Detect which cell encompasses the target text, then output its [x, y] center coordinate. 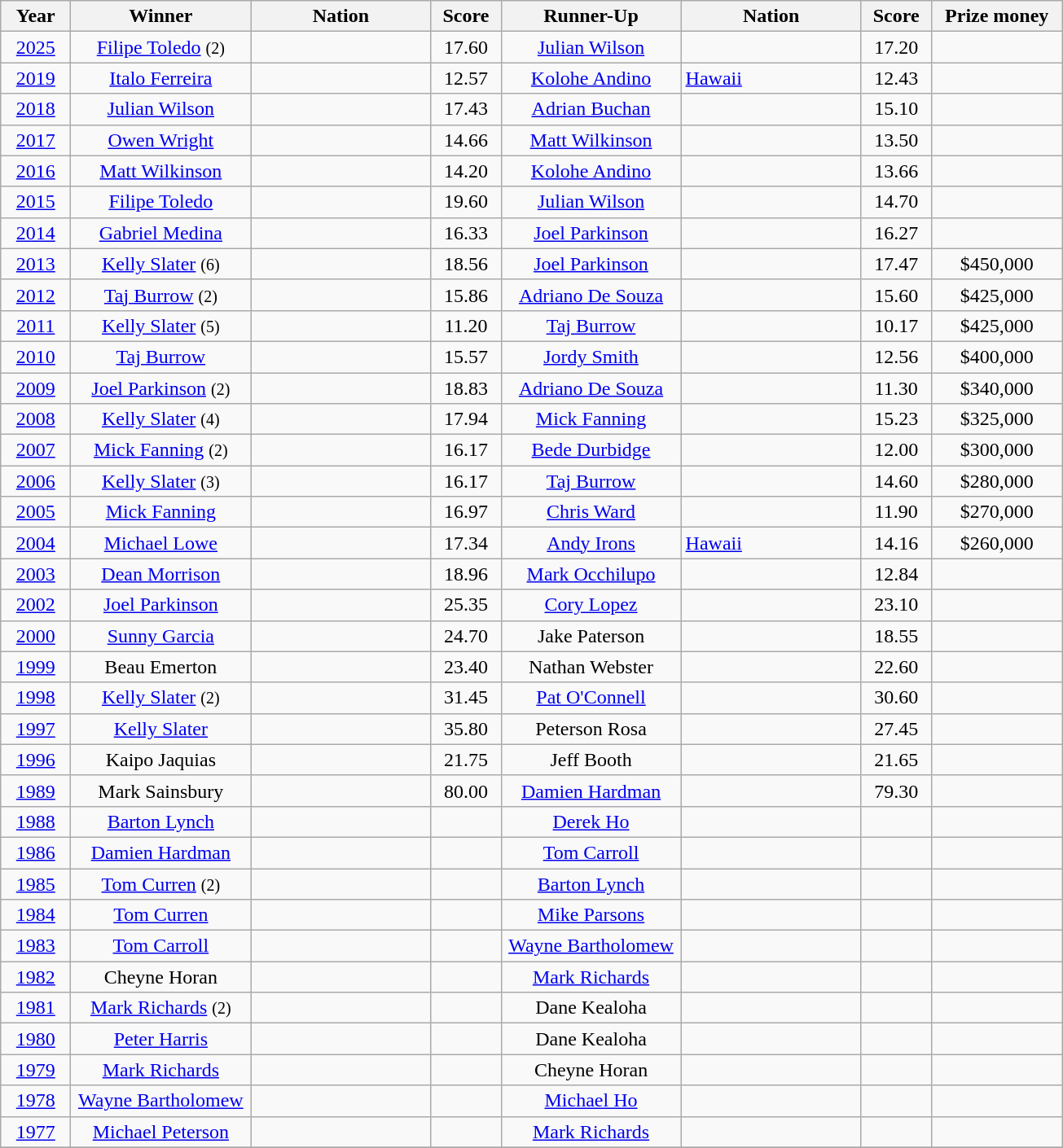
16.97 [466, 512]
Mick Fanning (2) [161, 450]
2015 [36, 202]
15.60 [896, 295]
24.70 [466, 636]
1981 [36, 1008]
11.30 [896, 388]
1997 [36, 729]
Kelly Slater [161, 729]
14.60 [896, 481]
$400,000 [997, 357]
12.43 [896, 78]
19.60 [466, 202]
23.10 [896, 605]
2009 [36, 388]
Filipe Toledo (2) [161, 47]
Beau Emerton [161, 667]
$260,000 [997, 543]
Kelly Slater (2) [161, 698]
16.33 [466, 233]
1982 [36, 977]
15.10 [896, 109]
15.23 [896, 419]
13.66 [896, 171]
Kaipo Jaquias [161, 760]
Tom Curren [161, 915]
Dean Morrison [161, 574]
17.34 [466, 543]
2018 [36, 109]
1988 [36, 822]
Mike Parsons [591, 915]
Mark Sainsbury [161, 791]
Tom Curren (2) [161, 883]
Jeff Booth [591, 760]
11.20 [466, 326]
Runner-Up [591, 16]
2006 [36, 481]
Pat O'Connell [591, 698]
Taj Burrow (2) [161, 295]
22.60 [896, 667]
Derek Ho [591, 822]
Nathan Webster [591, 667]
18.96 [466, 574]
27.45 [896, 729]
Year [36, 16]
Gabriel Medina [161, 233]
2005 [36, 512]
18.56 [466, 264]
21.65 [896, 760]
1989 [36, 791]
14.70 [896, 202]
1996 [36, 760]
Winner [161, 16]
12.00 [896, 450]
18.83 [466, 388]
2003 [36, 574]
16.27 [896, 233]
10.17 [896, 326]
2013 [36, 264]
17.47 [896, 264]
17.60 [466, 47]
$325,000 [997, 419]
2014 [36, 233]
$270,000 [997, 512]
23.40 [466, 667]
$450,000 [997, 264]
Mark Richards (2) [161, 1008]
Bede Durbidge [591, 450]
Michael Lowe [161, 543]
Kelly Slater (4) [161, 419]
1986 [36, 852]
21.75 [466, 760]
Adrian Buchan [591, 109]
25.35 [466, 605]
Peter Harris [161, 1039]
1979 [36, 1070]
2007 [36, 450]
Jordy Smith [591, 357]
Joel Parkinson (2) [161, 388]
79.30 [896, 791]
Jake Paterson [591, 636]
35.80 [466, 729]
Cory Lopez [591, 605]
Kelly Slater (3) [161, 481]
1984 [36, 915]
14.16 [896, 543]
1985 [36, 883]
1983 [36, 946]
13.50 [896, 140]
15.86 [466, 295]
1980 [36, 1039]
Chris Ward [591, 512]
2002 [36, 605]
18.55 [896, 636]
2016 [36, 171]
$340,000 [997, 388]
Michael Peterson [161, 1132]
Prize money [997, 16]
Mark Occhilupo [591, 574]
Owen Wright [161, 140]
12.84 [896, 574]
$280,000 [997, 481]
2017 [36, 140]
80.00 [466, 791]
17.20 [896, 47]
14.20 [466, 171]
2004 [36, 543]
1999 [36, 667]
12.57 [466, 78]
Michael Ho [591, 1101]
2010 [36, 357]
2000 [36, 636]
Peterson Rosa [591, 729]
Sunny Garcia [161, 636]
31.45 [466, 698]
$300,000 [997, 450]
Andy Irons [591, 543]
Italo Ferreira [161, 78]
11.90 [896, 512]
Kelly Slater (5) [161, 326]
12.56 [896, 357]
2025 [36, 47]
17.94 [466, 419]
2019 [36, 78]
17.43 [466, 109]
2008 [36, 419]
2012 [36, 295]
14.66 [466, 140]
Filipe Toledo [161, 202]
15.57 [466, 357]
1978 [36, 1101]
30.60 [896, 698]
1977 [36, 1132]
1998 [36, 698]
2011 [36, 326]
Kelly Slater (6) [161, 264]
